Find where the given text appears and provide that cell's center as [x, y] coordinate. 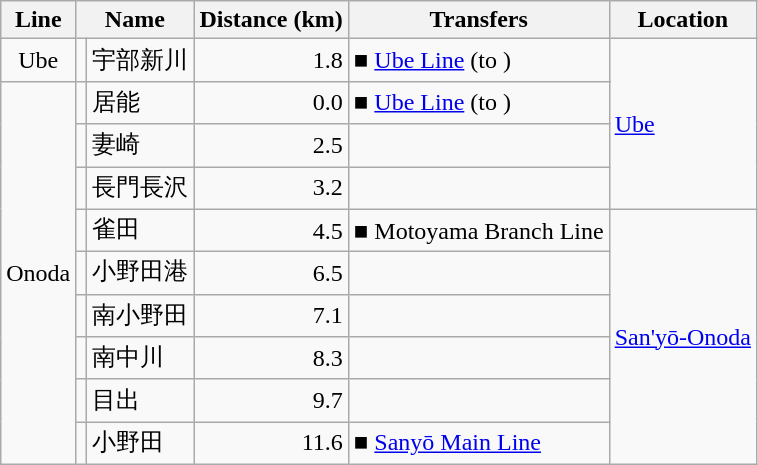
妻崎 [140, 146]
6.5 [271, 274]
Name [135, 20]
雀田 [140, 230]
Distance (km) [271, 20]
Transfers [478, 20]
4.5 [271, 230]
南中川 [140, 358]
11.6 [271, 444]
San'yō-Onoda [682, 336]
Onoda [38, 272]
7.1 [271, 316]
■ Motoyama Branch Line [478, 230]
小野田港 [140, 274]
9.7 [271, 400]
目出 [140, 400]
0.0 [271, 102]
2.5 [271, 146]
8.3 [271, 358]
居能 [140, 102]
長門長沢 [140, 188]
宇部新川 [140, 60]
3.2 [271, 188]
Location [682, 20]
Line [38, 20]
小野田 [140, 444]
1.8 [271, 60]
南小野田 [140, 316]
■ Sanyō Main Line [478, 444]
